Return the [X, Y] coordinate for the center point of the cell that contains the specified text.  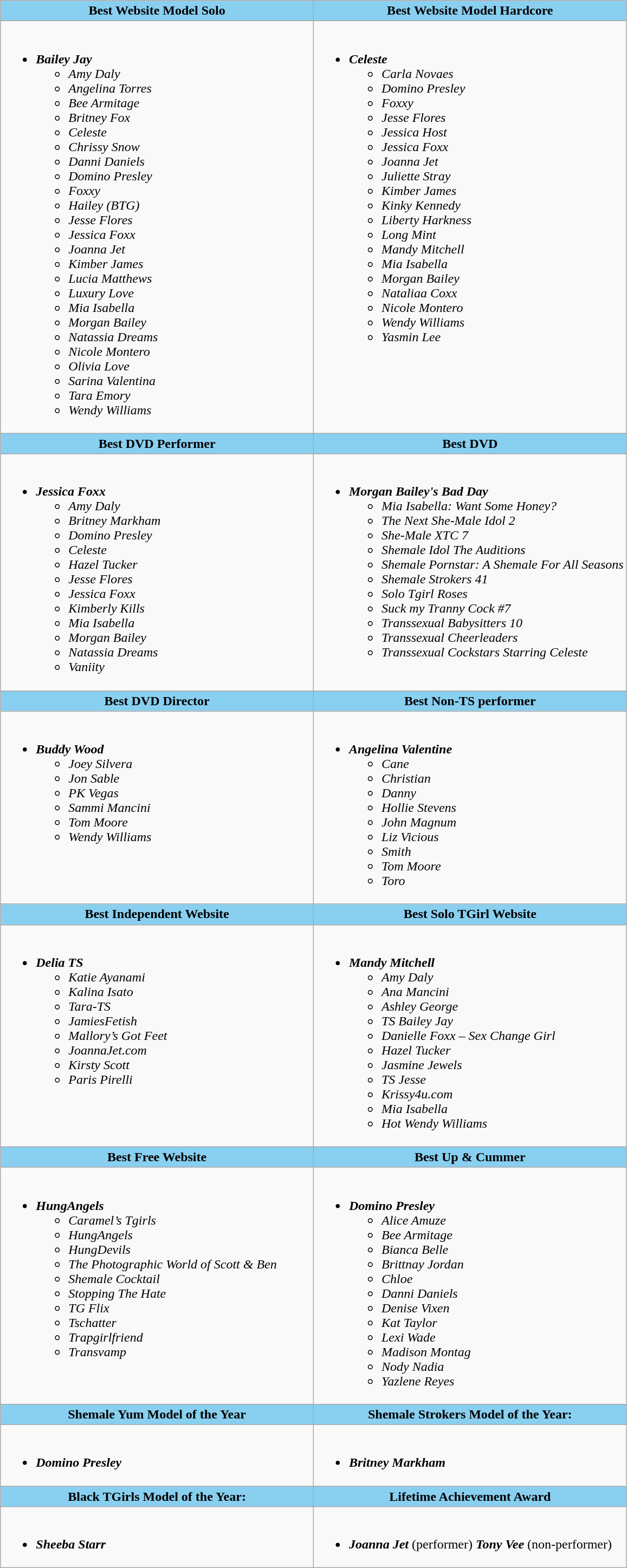
Lifetime Achievement Award [470, 1497]
Angelina ValentineCaneChristianDannyHollie StevensJohn MagnumLiz ViciousSmithTom MooreToro [470, 808]
Joanna Jet (performer) Tony Vee (non-performer) [470, 1537]
Best Up & Cummer [470, 1157]
Shemale Yum Model of the Year [157, 1414]
Best Independent Website [157, 914]
Domino Presley [157, 1455]
Black TGirls Model of the Year: [157, 1497]
Best Website Model Hardcore [470, 11]
Best Website Model Solo [157, 11]
Shemale Strokers Model of the Year: [470, 1414]
Best DVD Director [157, 701]
Delia TSKatie AyanamiKalina IsatoTara-TSJamiesFetishMallory’s Got FeetJoannaJet.comKirsty ScottParis Pirelli [157, 1036]
Best Non-TS performer [470, 701]
Buddy WoodJoey SilveraJon SablePK VegasSammi ManciniTom MooreWendy Williams [157, 808]
Britney Markham [470, 1455]
Best DVD [470, 444]
Best Free Website [157, 1157]
Best DVD Performer [157, 444]
Best Solo TGirl Website [470, 914]
Sheeba Starr [157, 1537]
